Extract the [X, Y] coordinate from the center of the cell holding the provided text.  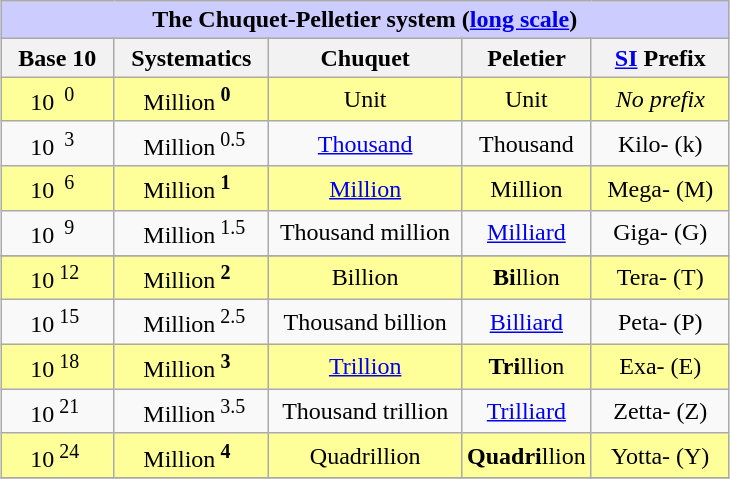
10 24 [58, 456]
Thousand billion [366, 322]
Million 1 [192, 188]
10 18 [58, 366]
Kilo- (k) [660, 144]
Million 1.5 [192, 234]
Mega- (M) [660, 188]
10 15 [58, 322]
Million 0.5 [192, 144]
10 21 [58, 412]
Peletier [526, 58]
Systematics [192, 58]
No prefix [660, 100]
Million 3 [192, 366]
10 9 [58, 234]
Billiard [526, 322]
Milliard [526, 234]
Million 2.5 [192, 322]
Million 4 [192, 456]
Tera- (T) [660, 278]
Zetta- (Z) [660, 412]
The Chuquet-Pelletier system (long scale) [365, 20]
Exa- (E) [660, 366]
Million 2 [192, 278]
10 0 [58, 100]
Million 0 [192, 100]
Thousand million [366, 234]
10 3 [58, 144]
Yotta- (Y) [660, 456]
10 6 [58, 188]
Million 3.5 [192, 412]
Base 10 [58, 58]
10 12 [58, 278]
Giga- (G) [660, 234]
Trilliard [526, 412]
Chuquet [366, 58]
Thousand trillion [366, 412]
Peta- (P) [660, 322]
SI Prefix [660, 58]
